Scan for the cell matching the given text and deliver its (x, y) coordinate at center. 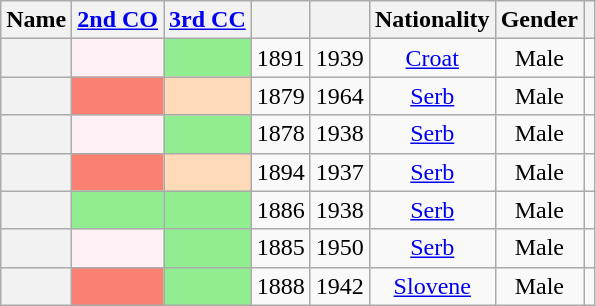
1942 (340, 286)
1964 (340, 96)
1950 (340, 248)
1885 (280, 248)
1879 (280, 96)
Slovene (432, 286)
1878 (280, 134)
1939 (340, 58)
Croat (432, 58)
Name (36, 20)
2nd CO (118, 20)
3rd CC (208, 20)
1888 (280, 286)
1886 (280, 210)
1894 (280, 172)
Nationality (432, 20)
1891 (280, 58)
Gender (539, 20)
1937 (340, 172)
